Pinpoint the cell where the given text exists, returning its (x, y) midpoint coordinate. 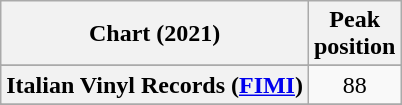
Peakposition (354, 34)
Chart (2021) (155, 34)
Italian Vinyl Records (FIMI) (155, 85)
88 (354, 85)
